Search for the cell housing the specified text and yield its (X, Y) center coordinate. 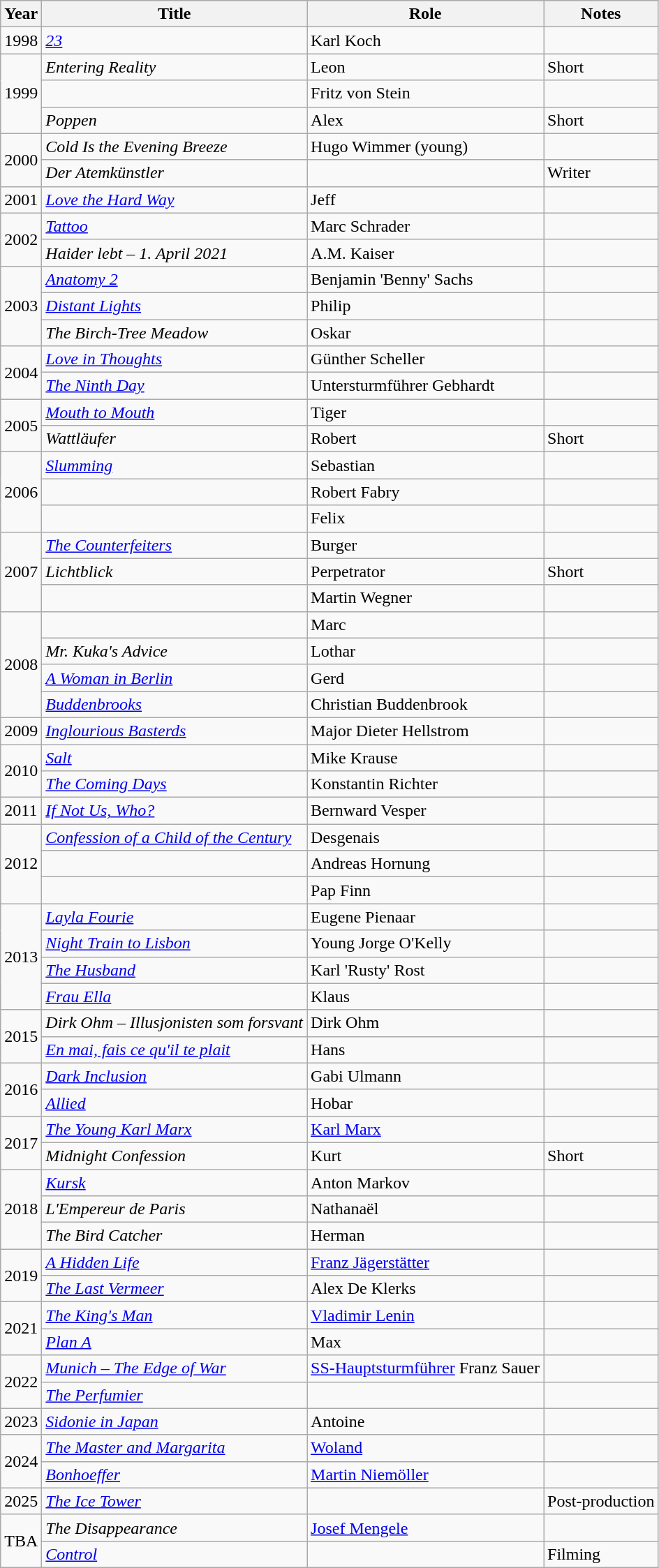
Perpetrator (426, 572)
2021 (21, 1329)
Fritz von Stein (426, 94)
Confession of a Child of the Century (175, 837)
Frau Ella (175, 996)
Robert Fabry (426, 492)
A.M. Kaiser (426, 253)
2015 (21, 1036)
Year (21, 14)
Desgenais (426, 837)
2003 (21, 306)
1999 (21, 94)
Leon (426, 67)
Philip (426, 306)
Love in Thoughts (175, 359)
Haider lebt – 1. April 2021 (175, 253)
Konstantin Richter (426, 784)
Benjamin 'Benny' Sachs (426, 279)
Eugene Pienaar (426, 917)
1998 (21, 40)
The Husband (175, 970)
L'Empereur de Paris (175, 1209)
Cold Is the Evening Breeze (175, 147)
Andreas Hornung (426, 864)
2004 (21, 373)
Hugo Wimmer (young) (426, 147)
Anton Markov (426, 1183)
2002 (21, 239)
Distant Lights (175, 306)
2012 (21, 864)
Karl 'Rusty' Rost (426, 970)
Günther Scheller (426, 359)
Munich – The Edge of War (175, 1368)
A Woman in Berlin (175, 678)
Filming (601, 1554)
Martin Wegner (426, 598)
2006 (21, 492)
Nathanaël (426, 1209)
The Young Karl Marx (175, 1129)
Lothar (426, 651)
Writer (601, 173)
2007 (21, 572)
Mouth to Mouth (175, 412)
Felix (426, 518)
Vladimir Lenin (426, 1315)
Woland (426, 1448)
Alex De Klerks (426, 1289)
En mai, fais ce qu'il te plait (175, 1050)
Love the Hard Way (175, 200)
Midnight Confession (175, 1156)
Gerd (426, 678)
Night Train to Lisbon (175, 943)
Wattläufer (175, 439)
Oskar (426, 333)
Bonhoeffer (175, 1474)
Sebastian (426, 465)
Buddenbrooks (175, 704)
Pap Finn (426, 890)
Karl Marx (426, 1129)
Lichtblick (175, 572)
Bernward Vesper (426, 811)
2011 (21, 811)
Entering Reality (175, 67)
2001 (21, 200)
Mike Krause (426, 757)
2023 (21, 1421)
Gabi Ulmann (426, 1076)
2000 (21, 160)
Josef Mengele (426, 1528)
Dark Inclusion (175, 1076)
2025 (21, 1501)
Robert (426, 439)
Notes (601, 14)
Der Atemkünstler (175, 173)
Herman (426, 1236)
Untersturmführer Gebhardt (426, 386)
2009 (21, 731)
Anatomy 2 (175, 279)
2005 (21, 426)
The Ice Tower (175, 1501)
Title (175, 14)
2018 (21, 1209)
2022 (21, 1382)
A Hidden Life (175, 1262)
Salt (175, 757)
Max (426, 1342)
The Counterfeiters (175, 545)
Christian Buddenbrook (426, 704)
Control (175, 1554)
Alex (426, 120)
Role (426, 14)
The Coming Days (175, 784)
Plan A (175, 1342)
Kurt (426, 1156)
The Birch-Tree Meadow (175, 333)
Klaus (426, 996)
TBA (21, 1541)
Layla Fourie (175, 917)
Dirk Ohm – Illusjonisten som forsvant (175, 1023)
2017 (21, 1142)
23 (175, 40)
Poppen (175, 120)
Major Dieter Hellstrom (426, 731)
2016 (21, 1089)
Marc (426, 625)
Antoine (426, 1421)
2024 (21, 1461)
Hobar (426, 1103)
The Ninth Day (175, 386)
2008 (21, 664)
Inglourious Basterds (175, 731)
Mr. Kuka's Advice (175, 651)
Jeff (426, 200)
2010 (21, 770)
Franz Jägerstätter (426, 1262)
2013 (21, 957)
Tattoo (175, 226)
The King's Man (175, 1315)
Burger (426, 545)
Kursk (175, 1183)
The Bird Catcher (175, 1236)
Hans (426, 1050)
Karl Koch (426, 40)
SS-Hauptsturmführer Franz Sauer (426, 1368)
2019 (21, 1276)
The Disappearance (175, 1528)
The Master and Margarita (175, 1448)
Young Jorge O'Kelly (426, 943)
Martin Niemöller (426, 1474)
The Perfumier (175, 1395)
Tiger (426, 412)
Allied (175, 1103)
Sidonie in Japan (175, 1421)
Dirk Ohm (426, 1023)
Marc Schrader (426, 226)
The Last Vermeer (175, 1289)
Slumming (175, 465)
Post-production (601, 1501)
If Not Us, Who? (175, 811)
